Capture the cell that displays the provided text and extract its [X, Y] central coordinate. 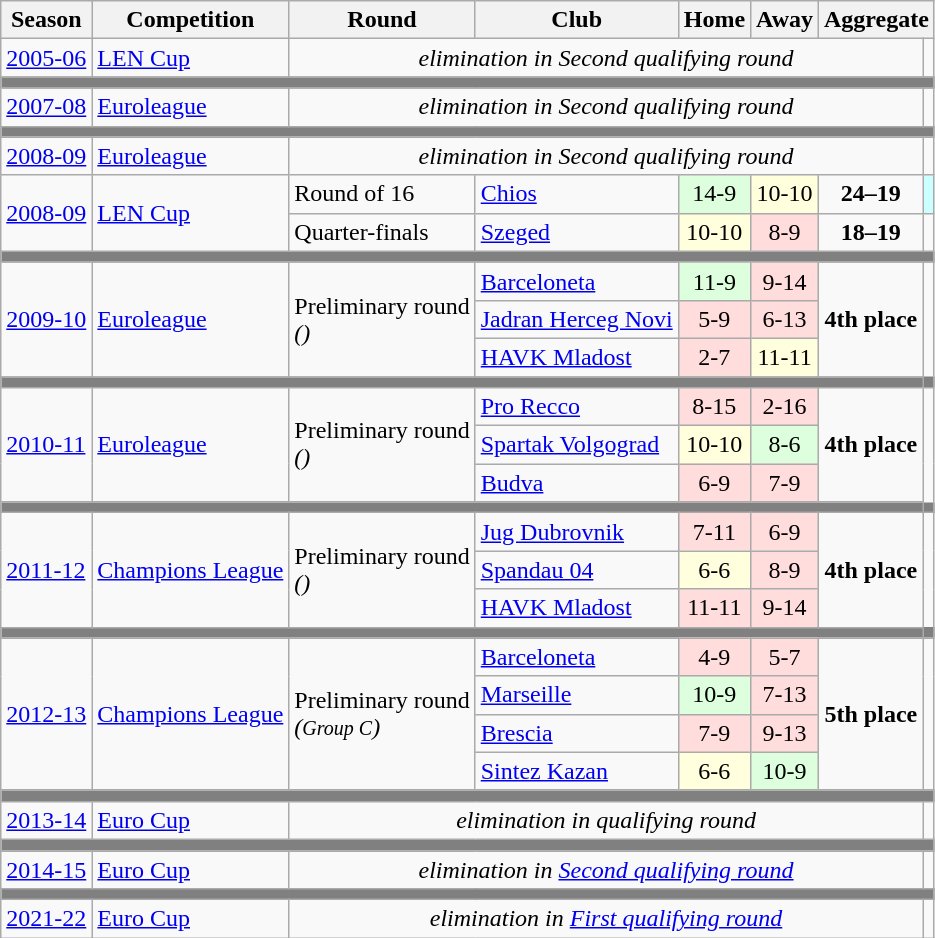
7-13 [785, 695]
Club [576, 20]
Round [382, 20]
Competition [190, 20]
5-9 [714, 319]
18–19 [872, 232]
8-6 [785, 445]
Brescia [576, 733]
Jadran Herceg Novi [576, 319]
Quarter-finals [382, 232]
2011-12 [46, 570]
14-9 [714, 194]
2021-22 [46, 919]
2-7 [714, 357]
Spandau 04 [576, 570]
2010-11 [46, 445]
Season [46, 20]
5-7 [785, 657]
Sintez Kazan [576, 771]
2012-13 [46, 714]
7-11 [714, 532]
elimination in First qualifying round [606, 919]
4-9 [714, 657]
5th place [872, 714]
Budva [576, 483]
Aggregate [877, 20]
24–19 [872, 194]
2013-14 [46, 820]
Chios [576, 194]
8-15 [714, 407]
2005-06 [46, 58]
11-9 [714, 281]
2007-08 [46, 107]
Spartak Volgograd [576, 445]
9-13 [785, 733]
Home [714, 20]
Round of 16 [382, 194]
Pro Recco [576, 407]
2014-15 [46, 869]
2-16 [785, 407]
elimination in qualifying round [606, 820]
Preliminary round(Group C) [382, 714]
Szeged [576, 232]
Jug Dubrovnik [576, 532]
2009-10 [46, 319]
Marseille [576, 695]
Away [785, 20]
6-13 [785, 319]
